Identify which cell holds the provided text, then report its [X, Y] central coordinate. 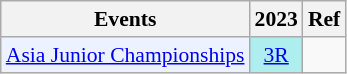
Asia Junior Championships [126, 55]
Ref [324, 19]
2023 [276, 19]
Events [126, 19]
3R [276, 55]
